Search for the cell housing the specified text and yield its (X, Y) center coordinate. 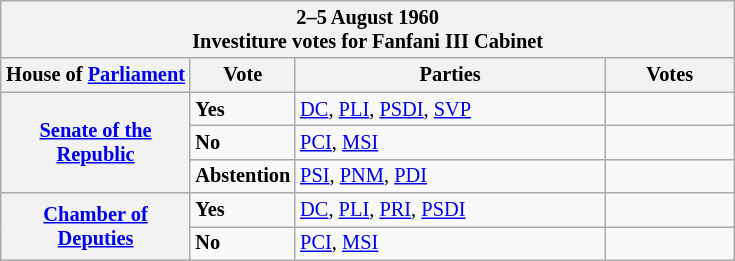
Parties (450, 75)
DC, PLI, PSDI, SVP (450, 109)
Votes (670, 75)
PSI, PNM, PDI (450, 176)
Abstention (242, 176)
Chamber of Deputies (96, 226)
DC, PLI, PRI, PSDI (450, 210)
House of Parliament (96, 75)
2–5 August 1960Investiture votes for Fanfani III Cabinet (368, 29)
Senate of the Republic (96, 142)
Vote (242, 75)
